Scan for the cell matching the given text and deliver its (X, Y) coordinate at center. 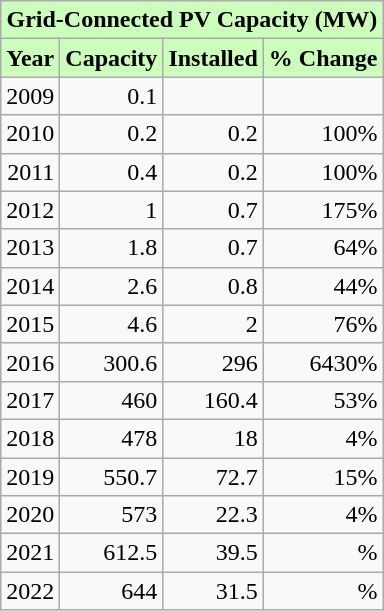
175% (323, 210)
550.7 (112, 477)
2021 (30, 553)
4.6 (112, 324)
2019 (30, 477)
53% (323, 400)
Installed (213, 58)
1.8 (112, 248)
296 (213, 362)
22.3 (213, 515)
Capacity (112, 58)
% Change (323, 58)
2013 (30, 248)
44% (323, 286)
6430% (323, 362)
39.5 (213, 553)
64% (323, 248)
2.6 (112, 286)
612.5 (112, 553)
0.1 (112, 96)
2016 (30, 362)
460 (112, 400)
0.8 (213, 286)
2010 (30, 134)
300.6 (112, 362)
2009 (30, 96)
160.4 (213, 400)
644 (112, 591)
72.7 (213, 477)
76% (323, 324)
Grid-Connected PV Capacity (MW) (192, 20)
2011 (30, 172)
1 (112, 210)
478 (112, 438)
18 (213, 438)
2020 (30, 515)
31.5 (213, 591)
0.4 (112, 172)
2015 (30, 324)
15% (323, 477)
2014 (30, 286)
2012 (30, 210)
2018 (30, 438)
573 (112, 515)
2022 (30, 591)
2017 (30, 400)
Year (30, 58)
2 (213, 324)
